Detect which cell encompasses the target text, then output its (x, y) center coordinate. 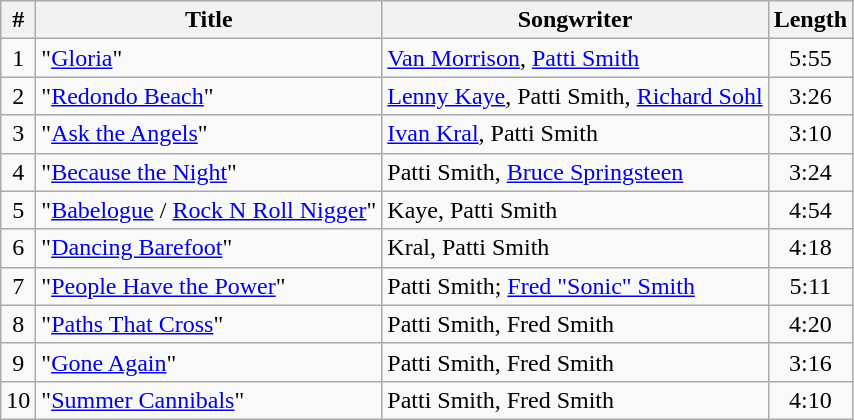
7 (18, 286)
Patti Smith; Fred "Sonic" Smith (575, 286)
"Babelogue / Rock N Roll Nigger" (209, 210)
5:11 (810, 286)
1 (18, 58)
Lenny Kaye, Patti Smith, Richard Sohl (575, 96)
9 (18, 362)
2 (18, 96)
5:55 (810, 58)
"Dancing Barefoot" (209, 248)
"Ask the Angels" (209, 134)
"Because the Night" (209, 172)
3:16 (810, 362)
Ivan Kral, Patti Smith (575, 134)
3:24 (810, 172)
Length (810, 20)
3 (18, 134)
6 (18, 248)
4 (18, 172)
"People Have the Power" (209, 286)
10 (18, 400)
Kral, Patti Smith (575, 248)
4:18 (810, 248)
4:20 (810, 324)
5 (18, 210)
4:54 (810, 210)
4:10 (810, 400)
"Redondo Beach" (209, 96)
# (18, 20)
Van Morrison, Patti Smith (575, 58)
"Summer Cannibals" (209, 400)
"Paths That Cross" (209, 324)
3:10 (810, 134)
8 (18, 324)
Patti Smith, Bruce Springsteen (575, 172)
Title (209, 20)
Kaye, Patti Smith (575, 210)
"Gone Again" (209, 362)
"Gloria" (209, 58)
3:26 (810, 96)
Songwriter (575, 20)
